Output the [X, Y] coordinate of the center of the cell containing the given text.  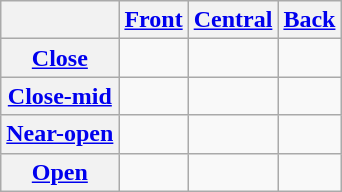
Close [60, 58]
Front [154, 20]
Close-mid [60, 96]
Open [60, 172]
Near-open [60, 134]
Back [310, 20]
Central [233, 20]
